For the text-containing cell, return its midpoint in [x, y] coordinate format. 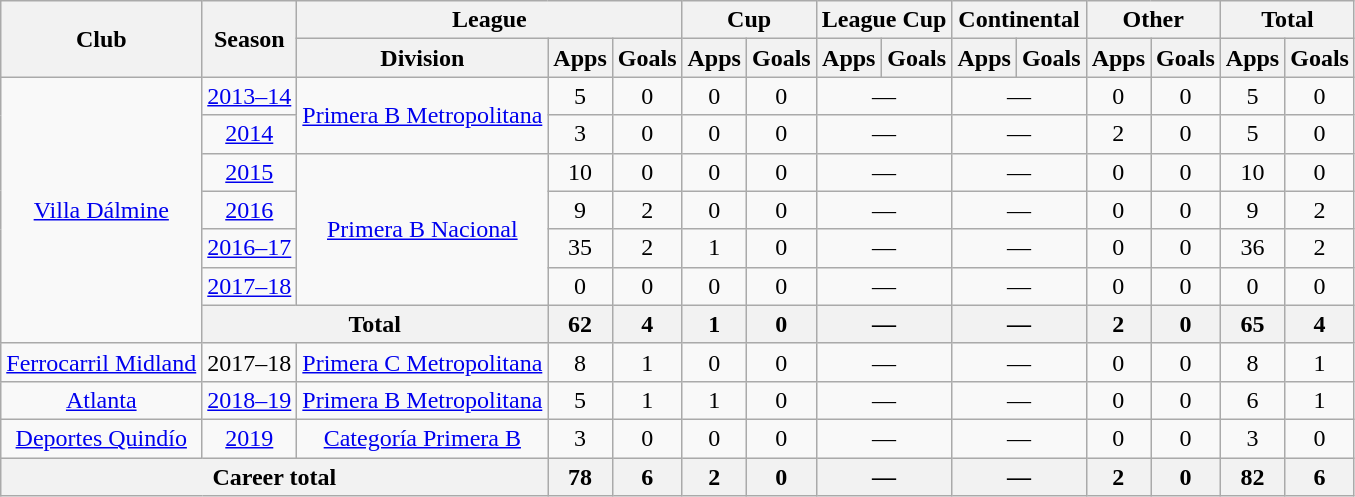
2013–14 [250, 96]
Ferrocarril Midland [102, 362]
2018–19 [250, 400]
Atlanta [102, 400]
82 [1252, 477]
Primera C Metropolitana [422, 362]
36 [1252, 248]
78 [580, 477]
Career total [274, 477]
League Cup [884, 20]
Categoría Primera B [422, 438]
Villa Dálmine [102, 210]
2016 [250, 210]
Club [102, 39]
Division [422, 58]
League [490, 20]
35 [580, 248]
Deportes Quindío [102, 438]
62 [580, 324]
2014 [250, 134]
Continental [1019, 20]
2016–17 [250, 248]
Cup [749, 20]
65 [1252, 324]
2015 [250, 172]
Primera B Nacional [422, 229]
Other [1153, 20]
Season [250, 39]
2019 [250, 438]
